Extract the (X, Y) coordinate from the center of the cell holding the provided text.  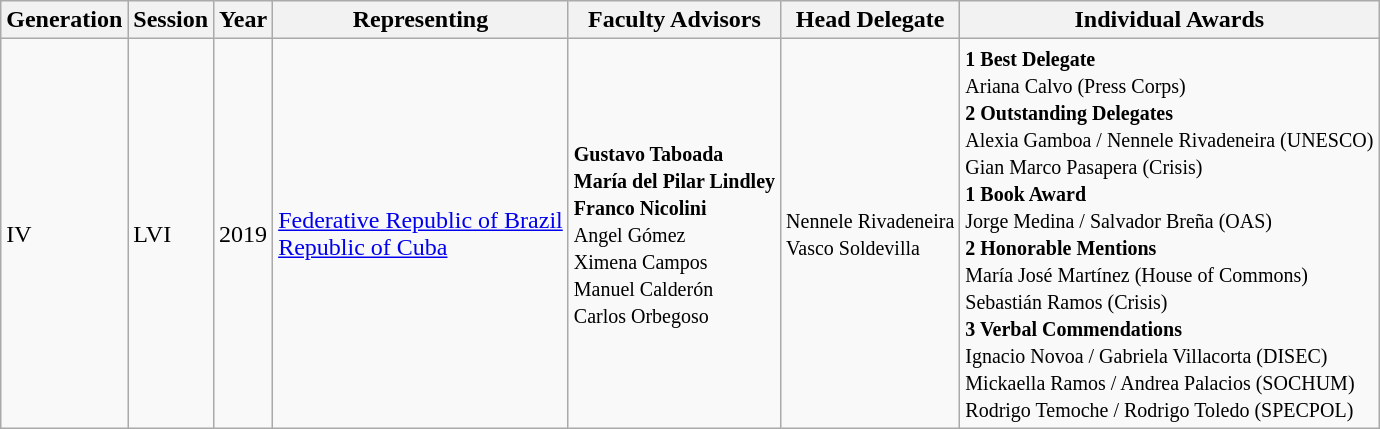
Representing (421, 20)
Individual Awards (1170, 20)
IV (64, 234)
Generation (64, 20)
Faculty Advisors (674, 20)
Session (171, 20)
Nennele RivadeneiraVasco Soldevilla (870, 234)
Gustavo TaboadaMaría del Pilar LindleyFranco NicoliniAngel GómezXimena CamposManuel CalderónCarlos Orbegoso (674, 234)
LVI (171, 234)
2019 (244, 234)
Head Delegate (870, 20)
Federative Republic of Brazil Republic of Cuba (421, 234)
Year (244, 20)
